Find where the given text appears and provide that cell's center as (x, y) coordinate. 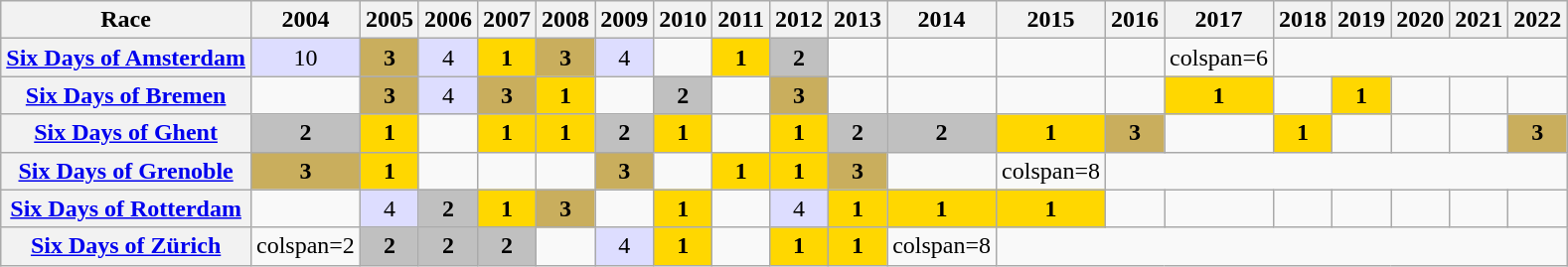
2022 (1538, 20)
2012 (799, 20)
2020 (1421, 20)
Six Days of Bremen (126, 95)
2021 (1479, 20)
2013 (859, 20)
10 (305, 58)
Six Days of Grenoble (126, 171)
Six Days of Rotterdam (126, 208)
2009 (624, 20)
2014 (942, 20)
2004 (305, 20)
Race (126, 20)
Six Days of Amsterdam (126, 58)
Six Days of Ghent (126, 133)
colspan=6 (1219, 58)
2017 (1219, 20)
Six Days of Zürich (126, 246)
2008 (566, 20)
2007 (507, 20)
2011 (741, 20)
colspan=2 (305, 246)
2006 (447, 20)
2016 (1135, 20)
2005 (390, 20)
2010 (684, 20)
2015 (1051, 20)
2019 (1361, 20)
2018 (1302, 20)
